Identify which cell holds the provided text, then report its (X, Y) central coordinate. 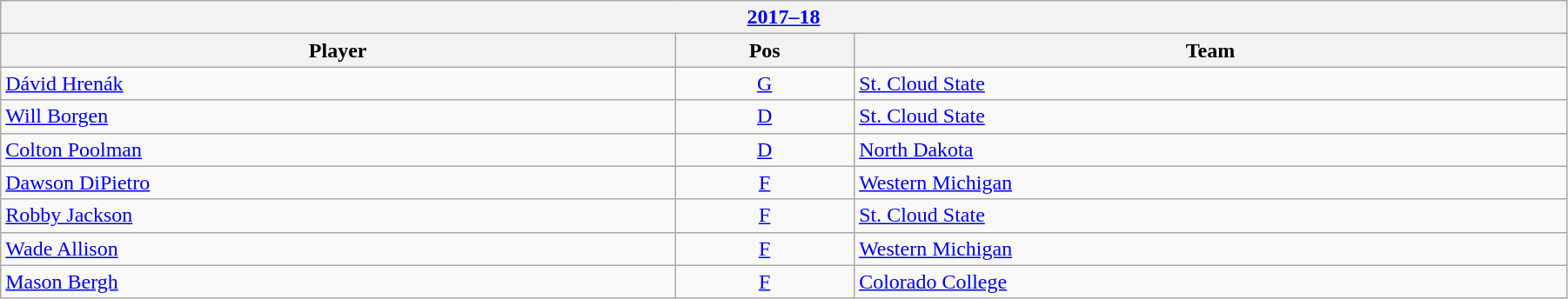
Robby Jackson (338, 216)
Team (1211, 50)
Colorado College (1211, 282)
2017–18 (784, 17)
Dávid Hrenák (338, 83)
Dawson DiPietro (338, 183)
Pos (765, 50)
Wade Allison (338, 249)
Will Borgen (338, 116)
Colton Poolman (338, 149)
North Dakota (1211, 149)
Mason Bergh (338, 282)
Player (338, 50)
G (765, 83)
